Return (X, Y) of the center of cell containing provided text 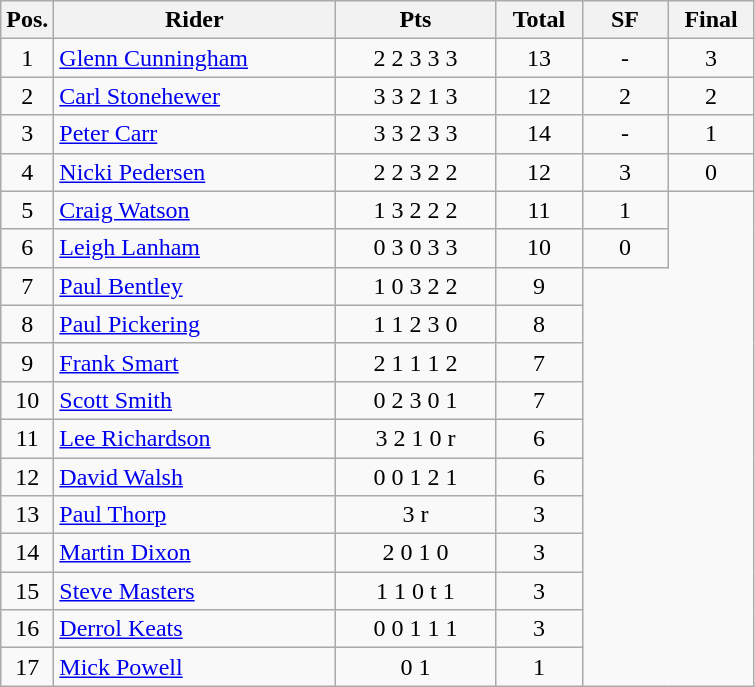
Total (539, 20)
Final (711, 20)
3 2 1 0 r (416, 438)
SF (625, 20)
0 0 1 2 1 (416, 477)
Frank Smart (194, 362)
3 3 2 1 3 (416, 96)
1 1 0 t 1 (416, 591)
15 (28, 591)
Pts (416, 20)
4 (28, 172)
0 3 0 3 3 (416, 248)
16 (28, 629)
3 3 2 3 3 (416, 134)
1 0 3 2 2 (416, 286)
3 r (416, 515)
Peter Carr (194, 134)
Paul Bentley (194, 286)
2 1 1 1 2 (416, 362)
Steve Masters (194, 591)
2 2 3 3 3 (416, 58)
Martin Dixon (194, 553)
5 (28, 210)
2 2 3 2 2 (416, 172)
Carl Stonehewer (194, 96)
Nicki Pedersen (194, 172)
0 2 3 0 1 (416, 400)
Rider (194, 20)
Derrol Keats (194, 629)
Scott Smith (194, 400)
David Walsh (194, 477)
0 1 (416, 667)
Mick Powell (194, 667)
Lee Richardson (194, 438)
0 0 1 1 1 (416, 629)
Paul Thorp (194, 515)
Leigh Lanham (194, 248)
1 3 2 2 2 (416, 210)
17 (28, 667)
Pos. (28, 20)
Paul Pickering (194, 324)
2 0 1 0 (416, 553)
Glenn Cunningham (194, 58)
1 1 2 3 0 (416, 324)
Craig Watson (194, 210)
